From the cell containing the given text, extract its center point as (X, Y) coordinate. 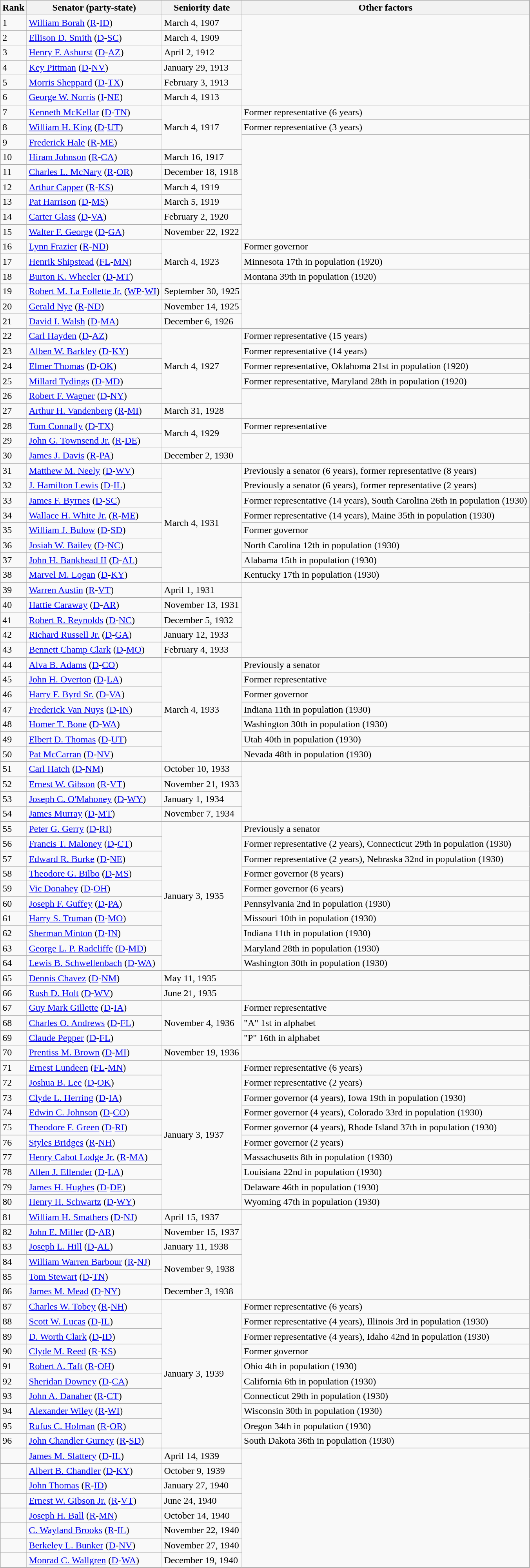
January 29, 1913 (202, 67)
South Dakota 36th in population (1930) (386, 1441)
Former representative (4 years), Idaho 42nd in population (1930) (386, 1336)
33 (13, 500)
John E. Miller (D-AR) (94, 1232)
Previously a senator (6 years), former representative (2 years) (386, 486)
39 (13, 590)
Delaware 46th in population (1930) (386, 1187)
Ohio 4th in population (1930) (386, 1366)
Minnesota 17th in population (1920) (386, 262)
Hiram Johnson (R-CA) (94, 157)
Gerald Nye (R-ND) (94, 306)
Matthew M. Neely (D-WV) (94, 471)
Wisconsin 30th in population (1930) (386, 1411)
Former representative (14 years), South Carolina 26th in population (1930) (386, 500)
Pat McCarran (D-NV) (94, 754)
95 (13, 1426)
Marvel M. Logan (D-KY) (94, 575)
32 (13, 486)
Burton K. Wheeler (D-MT) (94, 276)
63 (13, 948)
George W. Norris (I-NE) (94, 97)
Previously a senator (6 years), former representative (8 years) (386, 471)
Pennsylvania 2nd in population (1930) (386, 903)
Albert B. Chandler (D-KY) (94, 1471)
December 18, 1918 (202, 172)
64 (13, 963)
Carl Hayden (D-AZ) (94, 336)
Claude Pepper (D-FL) (94, 1038)
James Murray (D-MT) (94, 814)
October 10, 1933 (202, 769)
66 (13, 993)
March 4, 1929 (202, 433)
Arthur H. Vandenberg (R-MI) (94, 411)
79 (13, 1187)
Former governor (4 years), Iowa 19th in population (1930) (386, 1097)
Former representative (4 years), Illinois 3rd in population (1930) (386, 1321)
85 (13, 1277)
31 (13, 471)
12 (13, 187)
November 22, 1940 (202, 1530)
California 6th in population (1930) (386, 1381)
March 4, 1909 (202, 38)
69 (13, 1038)
Alabama 15th in population (1930) (386, 560)
April 15, 1937 (202, 1217)
Former representative (14 years) (386, 351)
Theodore F. Green (D-RI) (94, 1127)
November 15, 1937 (202, 1232)
"P" 16th in alphabet (386, 1038)
Sherman Minton (D-IN) (94, 933)
27 (13, 411)
Harry F. Byrd Sr. (D-VA) (94, 695)
Frederick Van Nuys (D-IN) (94, 709)
Guy Mark Gillette (D-IA) (94, 1008)
Maryland 28th in population (1930) (386, 948)
James J. Davis (R-PA) (94, 456)
Vic Donahey (D-OH) (94, 888)
7 (13, 112)
Former governor (4 years), Rhode Island 37th in population (1930) (386, 1127)
William Borah (R-ID) (94, 23)
46 (13, 695)
44 (13, 665)
Lewis B. Schwellenbach (D-WA) (94, 963)
Ernest Lundeen (FL-MN) (94, 1068)
Connecticut 29th in population (1930) (386, 1396)
Rush D. Holt (D-WV) (94, 993)
83 (13, 1247)
41 (13, 620)
36 (13, 545)
David I. Walsh (D-MA) (94, 321)
92 (13, 1381)
Wallace H. White Jr. (R-ME) (94, 515)
John Thomas (R-ID) (94, 1486)
8 (13, 127)
Richard Russell Jr. (D-GA) (94, 635)
February 3, 1913 (202, 82)
34 (13, 515)
Millard Tydings (D-MD) (94, 381)
Kenneth McKellar (D-TN) (94, 112)
77 (13, 1157)
Robert M. La Follette Jr. (WP-WI) (94, 291)
82 (13, 1232)
1 (13, 23)
28 (13, 426)
Joseph F. Guffey (D-PA) (94, 903)
67 (13, 1008)
Utah 40th in population (1930) (386, 739)
Former representative (2 years), Connecticut 29th in population (1930) (386, 844)
57 (13, 859)
13 (13, 202)
Former representative (3 years) (386, 127)
November 13, 1931 (202, 605)
21 (13, 321)
George L. P. Radcliffe (D-MD) (94, 948)
96 (13, 1441)
December 6, 1926 (202, 321)
40 (13, 605)
58 (13, 873)
John A. Danaher (R-CT) (94, 1396)
89 (13, 1336)
61 (13, 919)
Carl Hatch (D-NM) (94, 769)
William H. King (D-UT) (94, 127)
November 22, 1922 (202, 232)
4 (13, 67)
March 4, 1913 (202, 97)
Joshua B. Lee (D-OK) (94, 1082)
24 (13, 366)
North Carolina 12th in population (1930) (386, 545)
James M. Mead (D-NY) (94, 1292)
March 4, 1931 (202, 523)
Massachusetts 8th in population (1930) (386, 1157)
3 (13, 53)
35 (13, 530)
February 2, 1920 (202, 217)
15 (13, 232)
Alva B. Adams (D-CO) (94, 665)
Former governor (4 years), Colorado 33rd in population (1930) (386, 1112)
January 11, 1938 (202, 1247)
29 (13, 441)
55 (13, 829)
25 (13, 381)
72 (13, 1082)
Bennett Champ Clark (D-MO) (94, 649)
November 27, 1940 (202, 1545)
56 (13, 844)
March 31, 1928 (202, 411)
Lynn Frazier (R-ND) (94, 247)
Ernest W. Gibson Jr. (R-VT) (94, 1501)
March 4, 1919 (202, 187)
2 (13, 38)
78 (13, 1172)
18 (13, 276)
51 (13, 769)
William J. Bulow (D-SD) (94, 530)
84 (13, 1262)
70 (13, 1053)
Kentucky 17th in population (1930) (386, 575)
60 (13, 903)
62 (13, 933)
December 2, 1930 (202, 456)
52 (13, 784)
Former governor (8 years) (386, 873)
Styles Bridges (R-NH) (94, 1142)
Former representative (14 years), Maine 35th in population (1930) (386, 515)
Key Pittman (D-NV) (94, 67)
Scott W. Lucas (D-IL) (94, 1321)
76 (13, 1142)
Charles W. Tobey (R-NH) (94, 1306)
James M. Slattery (D-IL) (94, 1456)
19 (13, 291)
81 (13, 1217)
Harry S. Truman (D-MO) (94, 919)
Pat Harrison (D-MS) (94, 202)
22 (13, 336)
43 (13, 649)
94 (13, 1411)
March 4, 1927 (202, 366)
93 (13, 1396)
Sheridan Downey (D-CA) (94, 1381)
John H. Bankhead II (D-AL) (94, 560)
Other factors (386, 8)
Joseph L. Hill (D-AL) (94, 1247)
Alben W. Barkley (D-KY) (94, 351)
Frederick Hale (R-ME) (94, 142)
23 (13, 351)
Missouri 10th in population (1930) (386, 919)
Former representative (2 years) (386, 1082)
26 (13, 396)
January 27, 1940 (202, 1486)
April 14, 1939 (202, 1456)
Homer T. Bone (D-WA) (94, 724)
59 (13, 888)
38 (13, 575)
John G. Townsend Jr. (R-DE) (94, 441)
Dennis Chavez (D-NM) (94, 978)
Oregon 34th in population (1930) (386, 1426)
Warren Austin (R-VT) (94, 590)
Former governor (6 years) (386, 888)
Former representative, Oklahoma 21st in population (1920) (386, 366)
47 (13, 709)
Alexander Wiley (R-WI) (94, 1411)
June 21, 1935 (202, 993)
Former governor (2 years) (386, 1142)
Morris Sheppard (D-TX) (94, 82)
71 (13, 1068)
Charles L. McNary (R-OR) (94, 172)
Louisiana 22nd in population (1930) (386, 1172)
Henry F. Ashurst (D-AZ) (94, 53)
Theodore G. Bilbo (D-MS) (94, 873)
March 4, 1933 (202, 709)
37 (13, 560)
March 5, 1919 (202, 202)
14 (13, 217)
Henry Cabot Lodge Jr. (R-MA) (94, 1157)
William H. Smathers (D-NJ) (94, 1217)
Robert F. Wagner (D-NY) (94, 396)
Ernest W. Gibson (R-VT) (94, 784)
9 (13, 142)
Senator (party-state) (94, 8)
Rank (13, 8)
November 4, 1936 (202, 1023)
Montana 39th in population (1920) (386, 276)
James F. Byrnes (D-SC) (94, 500)
11 (13, 172)
March 4, 1923 (202, 262)
September 30, 1925 (202, 291)
45 (13, 680)
Allen J. Ellender (D-LA) (94, 1172)
10 (13, 157)
"A" 1st in alphabet (386, 1023)
November 14, 1925 (202, 306)
November 21, 1933 (202, 784)
65 (13, 978)
Elmer Thomas (D-OK) (94, 366)
January 3, 1937 (202, 1135)
5 (13, 82)
November 9, 1938 (202, 1269)
April 1, 1931 (202, 590)
73 (13, 1097)
68 (13, 1023)
Prentiss M. Brown (D-MI) (94, 1053)
75 (13, 1127)
John Chandler Gurney (R-SD) (94, 1441)
91 (13, 1366)
Edwin C. Johnson (D-CO) (94, 1112)
Charles O. Andrews (D-FL) (94, 1023)
April 2, 1912 (202, 53)
William Warren Barbour (R-NJ) (94, 1262)
March 4, 1917 (202, 127)
January 12, 1933 (202, 635)
Walter F. George (D-GA) (94, 232)
Carter Glass (D-VA) (94, 217)
March 4, 1907 (202, 23)
Monrad C. Wallgren (D-WA) (94, 1560)
John H. Overton (D-LA) (94, 680)
Joseph C. O'Mahoney (D-WY) (94, 799)
October 14, 1940 (202, 1515)
November 19, 1936 (202, 1053)
42 (13, 635)
Seniority date (202, 8)
Former representative (15 years) (386, 336)
Nevada 48th in population (1930) (386, 754)
48 (13, 724)
January 1, 1934 (202, 799)
Tom Connally (D-TX) (94, 426)
Clyde M. Reed (R-KS) (94, 1351)
Former representative (2 years), Nebraska 32nd in population (1930) (386, 859)
Henrik Shipstead (FL-MN) (94, 262)
16 (13, 247)
October 9, 1939 (202, 1471)
Joseph H. Ball (R-MN) (94, 1515)
J. Hamilton Lewis (D-IL) (94, 486)
February 4, 1933 (202, 649)
December 3, 1938 (202, 1292)
Ellison D. Smith (D-SC) (94, 38)
80 (13, 1202)
Hattie Caraway (D-AR) (94, 605)
Robert R. Reynolds (D-NC) (94, 620)
49 (13, 739)
87 (13, 1306)
90 (13, 1351)
December 19, 1940 (202, 1560)
January 3, 1939 (202, 1373)
Former representative, Maryland 28th in population (1920) (386, 381)
54 (13, 814)
Francis T. Maloney (D-CT) (94, 844)
6 (13, 97)
January 3, 1935 (202, 896)
Berkeley L. Bunker (D-NV) (94, 1545)
53 (13, 799)
74 (13, 1112)
D. Worth Clark (D-ID) (94, 1336)
James H. Hughes (D-DE) (94, 1187)
May 11, 1935 (202, 978)
20 (13, 306)
Elbert D. Thomas (D-UT) (94, 739)
November 7, 1934 (202, 814)
Arthur Capper (R-KS) (94, 187)
17 (13, 262)
86 (13, 1292)
June 24, 1940 (202, 1501)
Peter G. Gerry (D-RI) (94, 829)
March 16, 1917 (202, 157)
88 (13, 1321)
50 (13, 754)
Robert A. Taft (R-OH) (94, 1366)
Henry H. Schwartz (D-WY) (94, 1202)
C. Wayland Brooks (R-IL) (94, 1530)
December 5, 1932 (202, 620)
30 (13, 456)
Josiah W. Bailey (D-NC) (94, 545)
Edward R. Burke (D-NE) (94, 859)
Rufus C. Holman (R-OR) (94, 1426)
Wyoming 47th in population (1930) (386, 1202)
Clyde L. Herring (D-IA) (94, 1097)
Tom Stewart (D-TN) (94, 1277)
